Return the (X, Y) coordinate for the center point of the cell that contains the specified text.  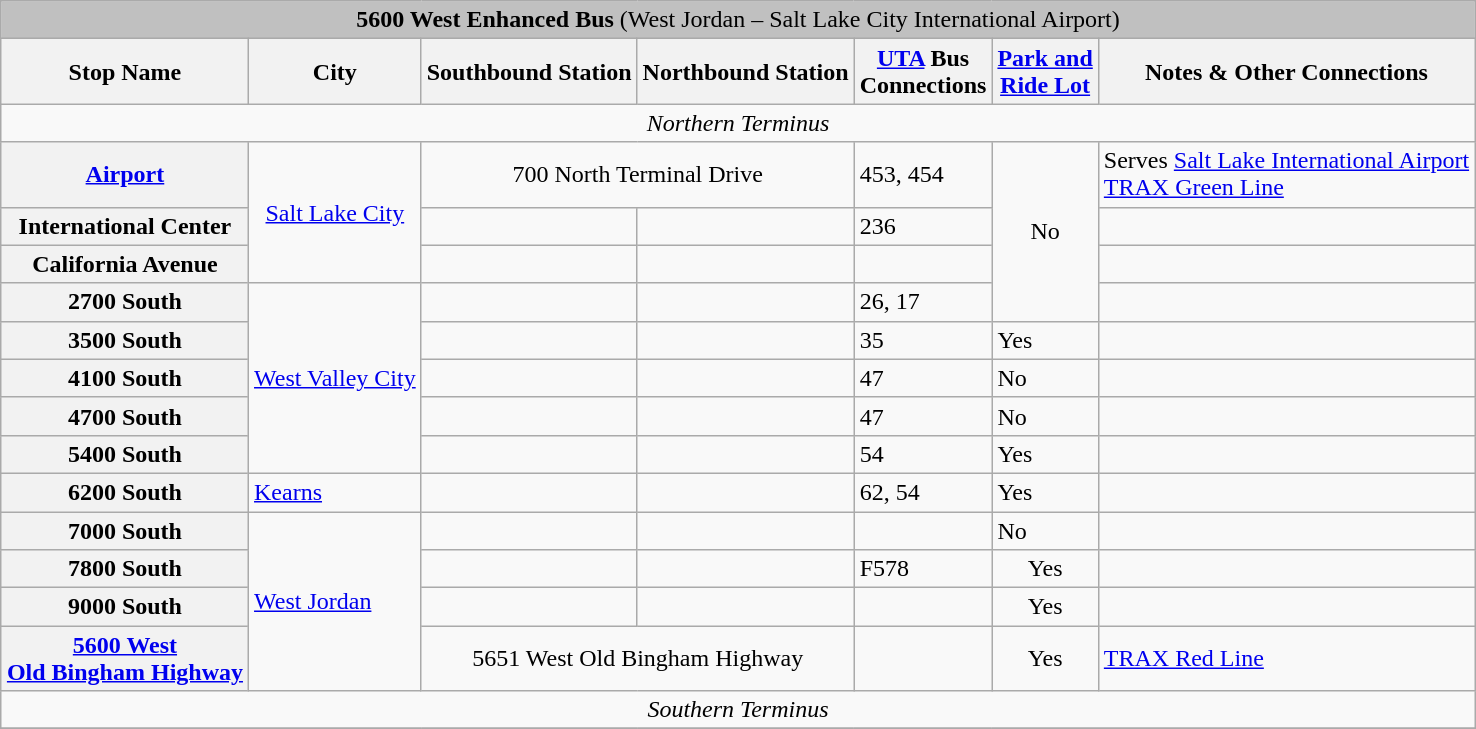
9000 South (124, 607)
700 North Terminal Drive (638, 174)
236 (923, 226)
5400 South (124, 454)
7000 South (124, 531)
6200 South (124, 492)
Stop Name (124, 72)
54 (923, 454)
UTA BusConnections (923, 72)
West Jordan (336, 602)
TRAX Red Line (1286, 658)
7800 South (124, 569)
Airport (124, 174)
Serves Salt Lake International Airport TRAX Green Line (1286, 174)
Southern Terminus (738, 710)
2700 South (124, 302)
Northbound Station (746, 72)
City (336, 72)
F578 (923, 569)
5651 West Old Bingham Highway (638, 658)
453, 454 (923, 174)
5600 West Enhanced Bus (West Jordan – Salt Lake City International Airport) (738, 20)
35 (923, 340)
3500 South (124, 340)
4100 South (124, 378)
Salt Lake City (336, 212)
California Avenue (124, 264)
International Center (124, 226)
26, 17 (923, 302)
Southbound Station (529, 72)
Northern Terminus (738, 123)
Notes & Other Connections (1286, 72)
Kearns (336, 492)
5600 WestOld Bingham Highway (124, 658)
62, 54 (923, 492)
West Valley City (336, 378)
Park andRide Lot (1045, 72)
4700 South (124, 416)
